Scan for the cell matching the given text and deliver its (x, y) coordinate at center. 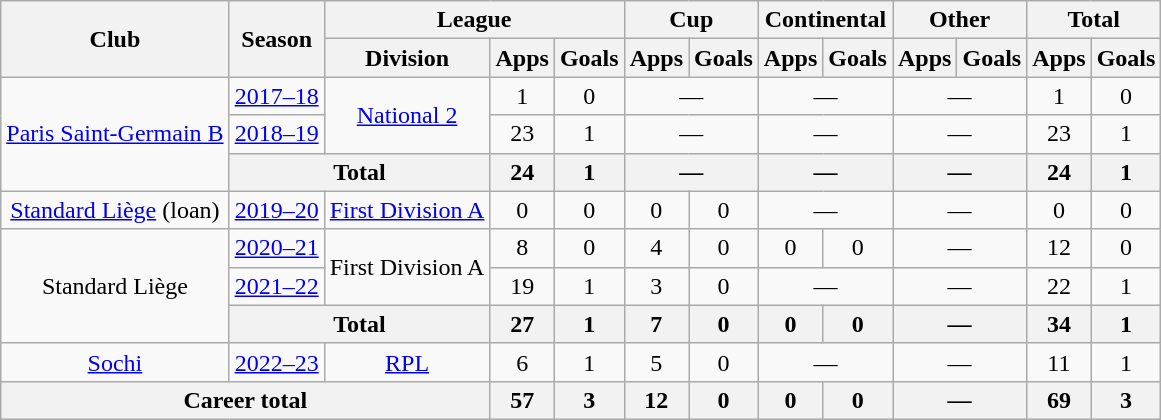
6 (522, 362)
League (474, 20)
22 (1059, 286)
4 (656, 248)
2021–22 (276, 286)
Division (407, 58)
57 (522, 400)
Other (959, 20)
69 (1059, 400)
11 (1059, 362)
2018–19 (276, 134)
Sochi (115, 362)
Paris Saint-Germain B (115, 134)
2020–21 (276, 248)
2019–20 (276, 210)
34 (1059, 324)
RPL (407, 362)
2022–23 (276, 362)
7 (656, 324)
Season (276, 39)
Standard Liège (loan) (115, 210)
Club (115, 39)
8 (522, 248)
2017–18 (276, 96)
19 (522, 286)
National 2 (407, 115)
27 (522, 324)
5 (656, 362)
Career total (246, 400)
Cup (691, 20)
Continental (825, 20)
Standard Liège (115, 286)
